Return [x, y] of the center of cell containing provided text 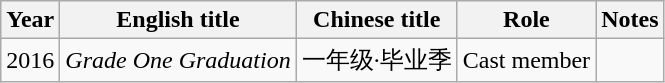
Grade One Graduation [178, 60]
English title [178, 20]
Role [526, 20]
2016 [30, 60]
Cast member [526, 60]
Notes [630, 20]
Chinese title [376, 20]
Year [30, 20]
一年级·毕业季 [376, 60]
